Detect which cell encompasses the target text, then output its (x, y) center coordinate. 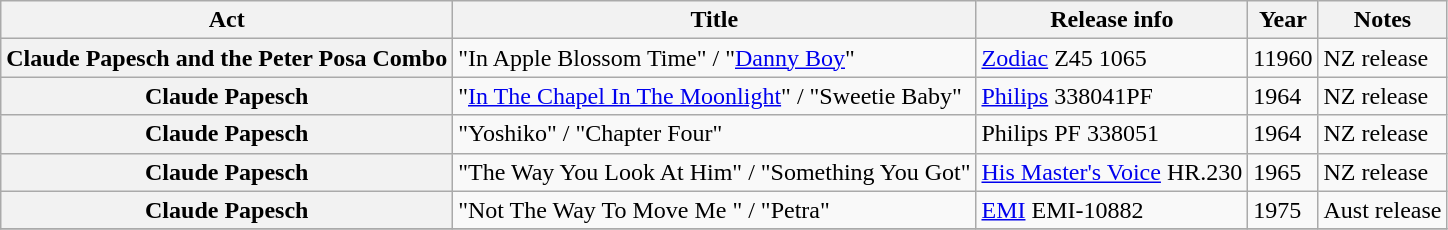
Act (227, 20)
1965 (1283, 172)
His Master's Voice HR.230 (1112, 172)
Philips 338041PF (1112, 96)
Notes (1382, 20)
"Not The Way To Move Me " / "Petra" (714, 210)
Aust release (1382, 210)
Year (1283, 20)
"In The Chapel In The Moonlight" / "Sweetie Baby" (714, 96)
11960 (1283, 58)
1975 (1283, 210)
EMI EMI-10882 (1112, 210)
Release info (1112, 20)
Claude Papesch and the Peter Posa Combo (227, 58)
Philips PF 338051 (1112, 134)
Title (714, 20)
Zodiac Z45 1065 (1112, 58)
"In Apple Blossom Time" / "Danny Boy" (714, 58)
"Yoshiko" / "Chapter Four" (714, 134)
"The Way You Look At Him" / "Something You Got" (714, 172)
